Determine the (x, y) coordinate at the center of the cell enclosing the given text.  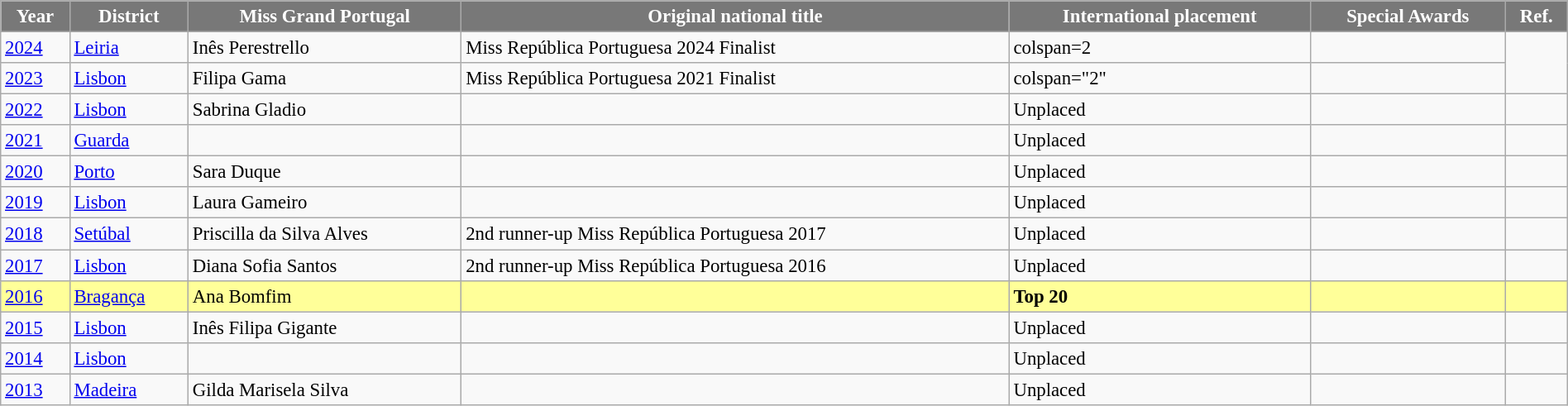
2024 (35, 48)
2014 (35, 358)
colspan=2 (1159, 48)
Top 20 (1159, 296)
2017 (35, 265)
Year (35, 17)
Sabrina Gladio (325, 110)
Inês Perestrello (325, 48)
Priscilla da Silva Alves (325, 234)
Ref. (1537, 17)
2020 (35, 172)
2015 (35, 327)
Porto (129, 172)
2021 (35, 141)
2013 (35, 389)
Original national title (735, 17)
Filipa Gama (325, 79)
Guarda (129, 141)
2019 (35, 203)
Special Awards (1408, 17)
District (129, 17)
2016 (35, 296)
Miss República Portuguesa 2021 Finalist (735, 79)
2023 (35, 79)
Diana Sofia Santos (325, 265)
2018 (35, 234)
Inês Filipa Gigante (325, 327)
Ana Bomfim (325, 296)
colspan="2" (1159, 79)
Leiria (129, 48)
Madeira (129, 389)
2nd runner-up Miss República Portuguesa 2016 (735, 265)
Miss Grand Portugal (325, 17)
Bragança (129, 296)
Laura Gameiro (325, 203)
Gilda Marisela Silva (325, 389)
International placement (1159, 17)
Miss República Portuguesa 2024 Finalist (735, 48)
Setúbal (129, 234)
2nd runner-up Miss República Portuguesa 2017 (735, 234)
Sara Duque (325, 172)
2022 (35, 110)
